Return [X, Y] of the center of cell containing provided text 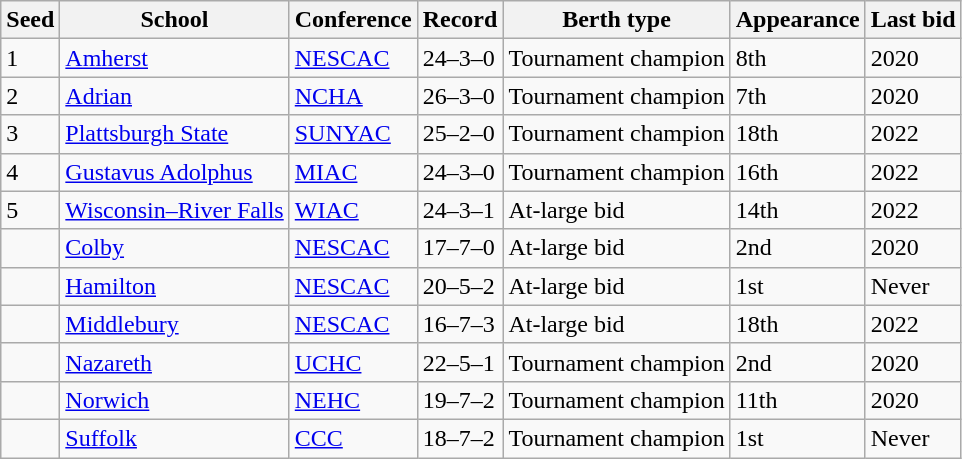
Middlebury [174, 324]
NEHC [353, 400]
Hamilton [174, 286]
18–7–2 [460, 438]
16th [798, 172]
8th [798, 58]
19–7–2 [460, 400]
14th [798, 210]
2 [30, 96]
Suffolk [174, 438]
Norwich [174, 400]
WIAC [353, 210]
Seed [30, 20]
24–3–1 [460, 210]
25–2–0 [460, 134]
5 [30, 210]
Appearance [798, 20]
Colby [174, 248]
Amherst [174, 58]
UCHC [353, 362]
Record [460, 20]
1 [30, 58]
17–7–0 [460, 248]
22–5–1 [460, 362]
20–5–2 [460, 286]
4 [30, 172]
MIAC [353, 172]
SUNYAC [353, 134]
11th [798, 400]
3 [30, 134]
Wisconsin–River Falls [174, 210]
Conference [353, 20]
Last bid [913, 20]
7th [798, 96]
CCC [353, 438]
Nazareth [174, 362]
Plattsburgh State [174, 134]
NCHA [353, 96]
26–3–0 [460, 96]
Gustavus Adolphus [174, 172]
Adrian [174, 96]
16–7–3 [460, 324]
Berth type [616, 20]
School [174, 20]
